Scan for the cell matching the given text and deliver its (X, Y) coordinate at center. 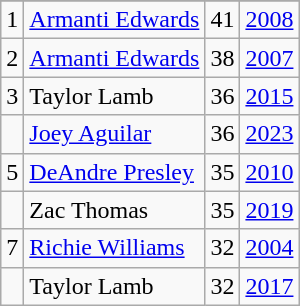
Joey Aguilar (114, 134)
2008 (270, 20)
2010 (270, 172)
2019 (270, 210)
2023 (270, 134)
3 (12, 96)
Richie Williams (114, 248)
41 (222, 20)
DeAndre Presley (114, 172)
7 (12, 248)
2017 (270, 286)
38 (222, 58)
1 (12, 20)
2 (12, 58)
Zac Thomas (114, 210)
2015 (270, 96)
2007 (270, 58)
2004 (270, 248)
5 (12, 172)
